Capture the cell that displays the provided text and extract its (x, y) central coordinate. 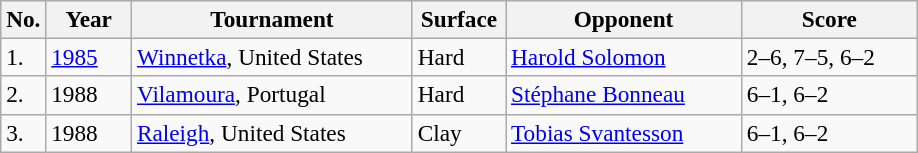
Winnetka, United States (272, 57)
Tournament (272, 19)
Surface (458, 19)
Vilamoura, Portugal (272, 95)
2. (24, 95)
Stéphane Bonneau (624, 95)
Score (829, 19)
No. (24, 19)
Harold Solomon (624, 57)
1. (24, 57)
1985 (89, 57)
3. (24, 133)
Clay (458, 133)
Year (89, 19)
Tobias Svantesson (624, 133)
2–6, 7–5, 6–2 (829, 57)
Opponent (624, 19)
Raleigh, United States (272, 133)
